Scan for the cell matching the given text and deliver its [X, Y] coordinate at center. 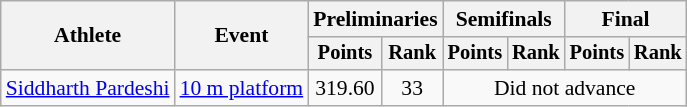
Preliminaries [375, 19]
Semifinals [504, 19]
319.60 [345, 88]
Athlete [88, 36]
Did not advance [565, 88]
Final [626, 19]
Siddharth Pardeshi [88, 88]
Event [242, 36]
10 m platform [242, 88]
33 [412, 88]
